Capture the cell that displays the provided text and extract its (X, Y) central coordinate. 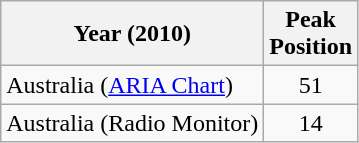
14 (311, 123)
51 (311, 85)
Australia (ARIA Chart) (132, 85)
Year (2010) (132, 34)
Australia (Radio Monitor) (132, 123)
Peak Position (311, 34)
